Pinpoint the cell where the given text exists, returning its [X, Y] midpoint coordinate. 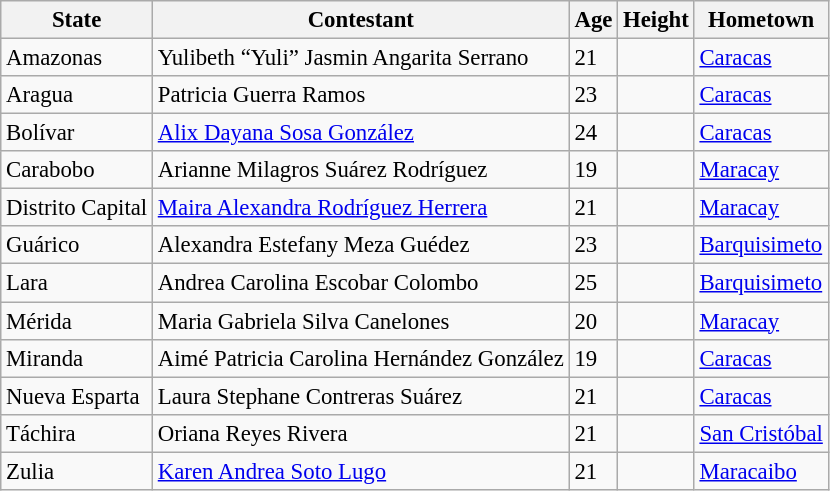
Yulibeth “Yuli” Jasmin Angarita Serrano [360, 58]
Height [656, 20]
Alix Dayana Sosa González [360, 133]
State [77, 20]
20 [594, 321]
Aimé Patricia Carolina Hernández González [360, 358]
Hometown [761, 20]
Miranda [77, 358]
Nueva Esparta [77, 396]
Aragua [77, 95]
Oriana Reyes Rivera [360, 433]
Distrito Capital [77, 208]
Amazonas [77, 58]
Mérida [77, 321]
Karen Andrea Soto Lugo [360, 471]
San Cristóbal [761, 433]
24 [594, 133]
Táchira [77, 433]
Lara [77, 283]
Carabobo [77, 170]
Arianne Milagros Suárez Rodríguez [360, 170]
Contestant [360, 20]
Age [594, 20]
Andrea Carolina Escobar Colombo [360, 283]
Maira Alexandra Rodríguez Herrera [360, 208]
Alexandra Estefany Meza Guédez [360, 245]
Maracaibo [761, 471]
Laura Stephane Contreras Suárez [360, 396]
Maria Gabriela Silva Canelones [360, 321]
Guárico [77, 245]
Zulia [77, 471]
Bolívar [77, 133]
Patricia Guerra Ramos [360, 95]
25 [594, 283]
